From the cell containing the given text, extract its center point as (x, y) coordinate. 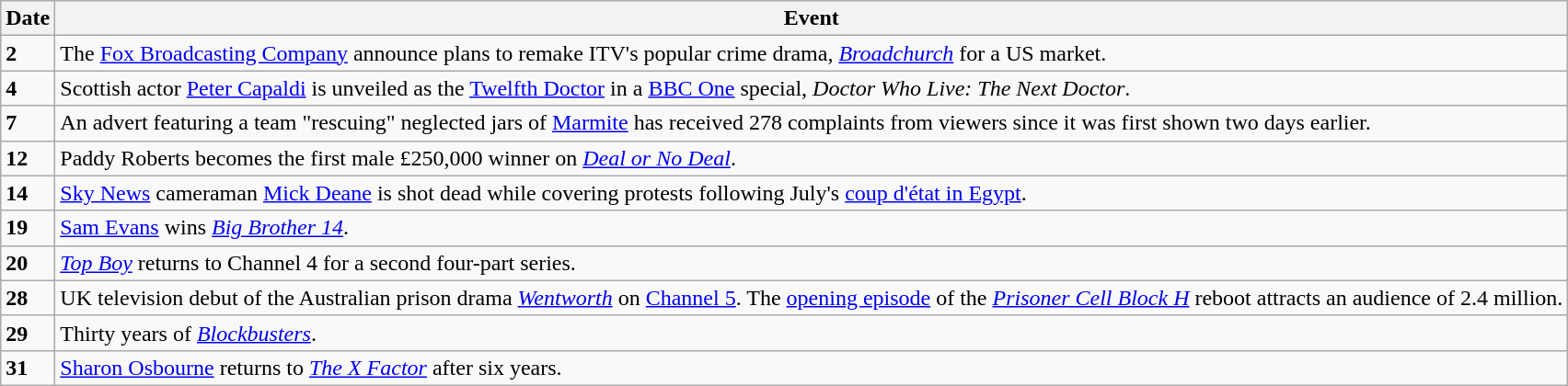
28 (28, 298)
Sky News cameraman Mick Deane is shot dead while covering protests following July's coup d'état in Egypt. (812, 193)
29 (28, 333)
Date (28, 18)
Sam Evans wins Big Brother 14. (812, 228)
14 (28, 193)
Top Boy returns to Channel 4 for a second four-part series. (812, 263)
Sharon Osbourne returns to The X Factor after six years. (812, 368)
2 (28, 53)
19 (28, 228)
The Fox Broadcasting Company announce plans to remake ITV's popular crime drama, Broadchurch for a US market. (812, 53)
Event (812, 18)
Scottish actor Peter Capaldi is unveiled as the Twelfth Doctor in a BBC One special, Doctor Who Live: The Next Doctor. (812, 88)
An advert featuring a team "rescuing" neglected jars of Marmite has received 278 complaints from viewers since it was first shown two days earlier. (812, 123)
31 (28, 368)
7 (28, 123)
4 (28, 88)
Thirty years of Blockbusters. (812, 333)
12 (28, 158)
Paddy Roberts becomes the first male £250,000 winner on Deal or No Deal. (812, 158)
20 (28, 263)
